Return the [X, Y] coordinate for the center point of the cell that contains the specified text.  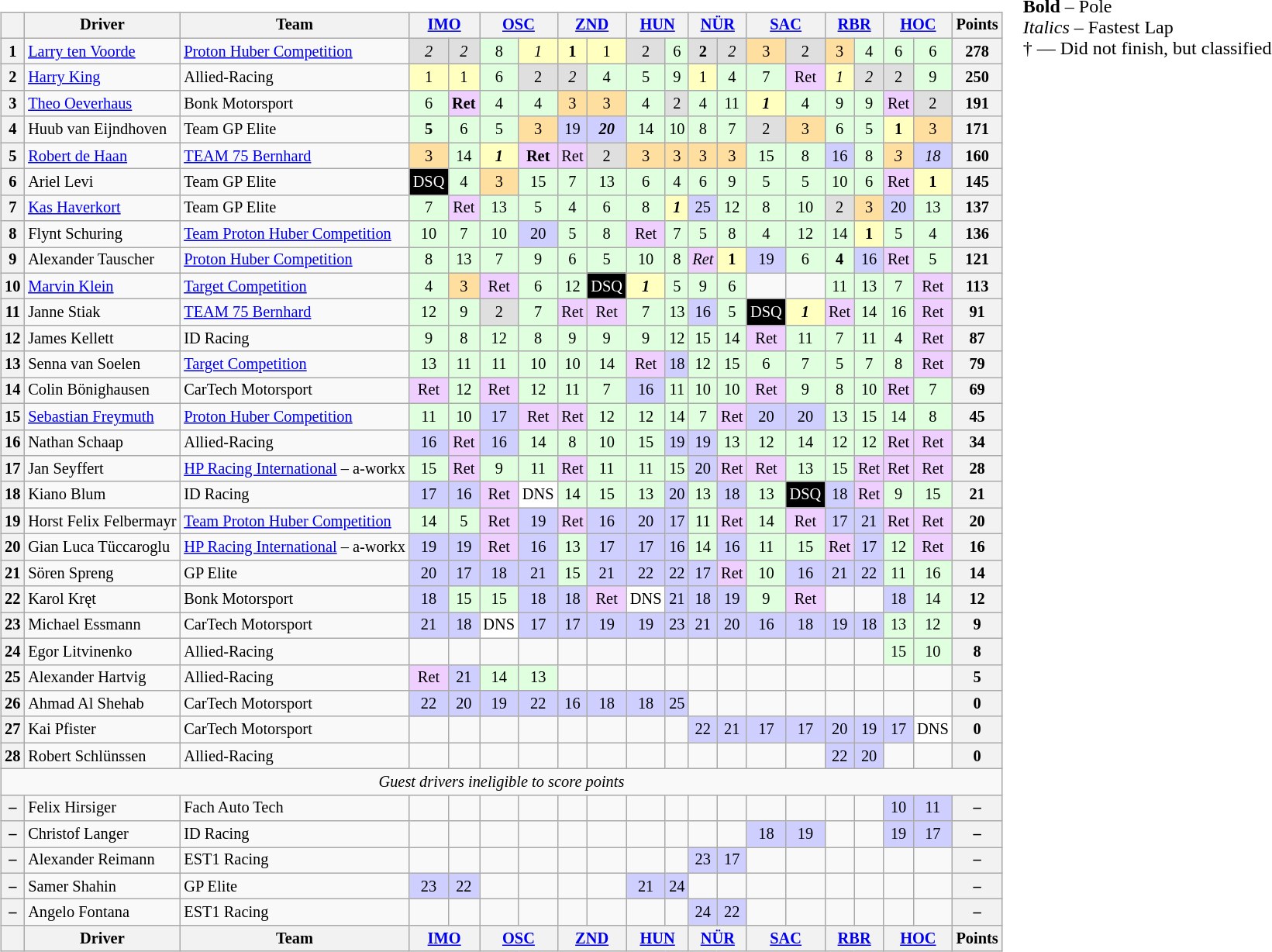
121 [977, 260]
Alexander Tauscher [102, 260]
Theo Oeverhaus [102, 104]
Guest drivers ineligible to score points [501, 782]
Alexander Hartvig [102, 678]
Samer Shahin [102, 886]
45 [977, 416]
113 [977, 286]
137 [977, 208]
Karol Kręt [102, 599]
Felix Hirsiger [102, 808]
Larry ten Voorde [102, 51]
Horst Felix Felbermayr [102, 521]
Ahmad Al Shehab [102, 704]
Janne Stiak [102, 312]
69 [977, 391]
191 [977, 104]
Robert Schlünssen [102, 756]
Senna van Soelen [102, 364]
160 [977, 156]
Robert de Haan [102, 156]
136 [977, 234]
87 [977, 339]
Christof Langer [102, 834]
Nathan Schaap [102, 443]
Marvin Klein [102, 286]
Ariel Levi [102, 182]
91 [977, 312]
145 [977, 182]
34 [977, 443]
Angelo Fontana [102, 912]
Kas Haverkort [102, 208]
Sören Spreng [102, 573]
27 [12, 730]
Sebastian Freymuth [102, 416]
Colin Bönighausen [102, 391]
Kai Pfister [102, 730]
Flynt Schuring [102, 234]
Alexander Reimann [102, 861]
Kiano Blum [102, 495]
James Kellett [102, 339]
Egor Litvinenko [102, 651]
26 [12, 704]
79 [977, 364]
Harry King [102, 78]
Gian Luca Tüccaroglu [102, 547]
250 [977, 78]
Jan Seyffert [102, 469]
Huub van Eijndhoven [102, 129]
Fach Auto Tech [295, 808]
171 [977, 129]
Michael Essmann [102, 626]
278 [977, 51]
